Scan for the cell matching the given text and deliver its [x, y] coordinate at center. 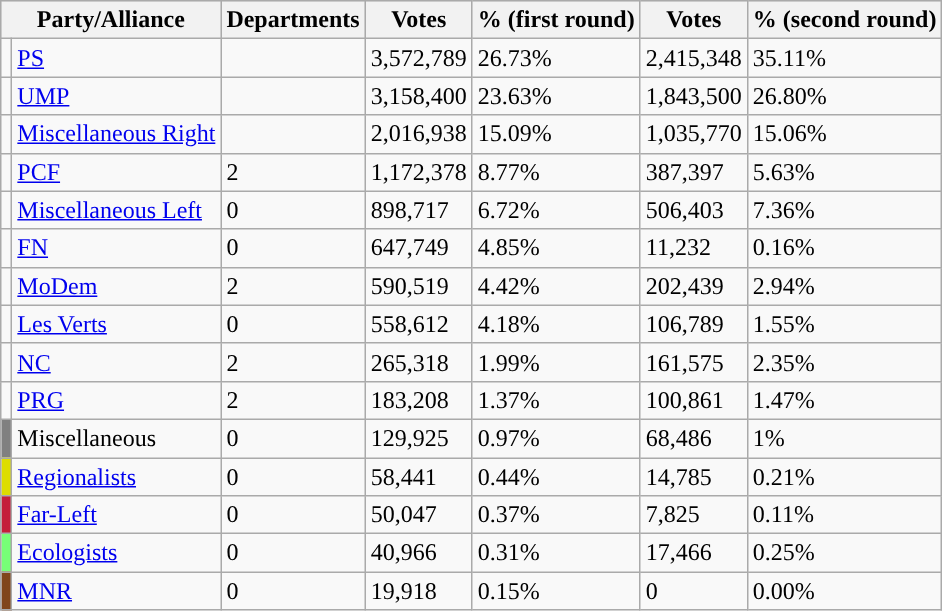
Ecologists [116, 553]
129,925 [418, 438]
26.73% [556, 58]
MNR [116, 591]
2.35% [844, 362]
1.47% [844, 400]
Miscellaneous [116, 438]
1.37% [556, 400]
647,749 [418, 248]
Miscellaneous Left [116, 210]
Regionalists [116, 477]
PS [116, 58]
2,016,938 [418, 134]
265,318 [418, 362]
7.36% [844, 210]
1,172,378 [418, 172]
Miscellaneous Right [116, 134]
0.00% [844, 591]
NC [116, 362]
PRG [116, 400]
100,861 [694, 400]
8.77% [556, 172]
4.85% [556, 248]
1,843,500 [694, 96]
7,825 [694, 515]
590,519 [418, 286]
3,158,400 [418, 96]
898,717 [418, 210]
PCF [116, 172]
387,397 [694, 172]
0.21% [844, 477]
2.94% [844, 286]
35.11% [844, 58]
558,612 [418, 324]
506,403 [694, 210]
14,785 [694, 477]
50,047 [418, 515]
23.63% [556, 96]
Far-Left [116, 515]
MoDem [116, 286]
0.44% [556, 477]
19,918 [418, 591]
183,208 [418, 400]
4.18% [556, 324]
0.37% [556, 515]
UMP [116, 96]
161,575 [694, 362]
17,466 [694, 553]
% (first round) [556, 20]
0.31% [556, 553]
2,415,348 [694, 58]
5.63% [844, 172]
0.16% [844, 248]
202,439 [694, 286]
58,441 [418, 477]
0.97% [556, 438]
Les Verts [116, 324]
68,486 [694, 438]
1,035,770 [694, 134]
1% [844, 438]
Departments [293, 20]
26.80% [844, 96]
FN [116, 248]
3,572,789 [418, 58]
1.99% [556, 362]
15.09% [556, 134]
1.55% [844, 324]
40,966 [418, 553]
% (second round) [844, 20]
15.06% [844, 134]
0.11% [844, 515]
4.42% [556, 286]
Party/Alliance [111, 20]
106,789 [694, 324]
0.25% [844, 553]
0.15% [556, 591]
11,232 [694, 248]
6.72% [556, 210]
